Output the [x, y] coordinate of the center of the cell containing the given text.  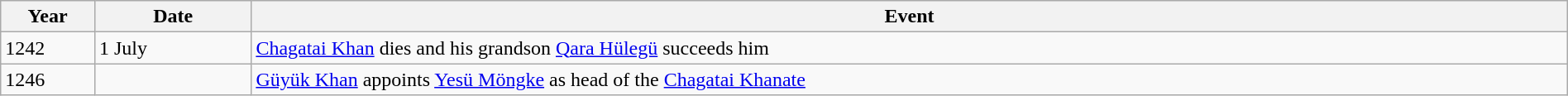
Year [48, 17]
1246 [48, 79]
Güyük Khan appoints Yesü Möngke as head of the Chagatai Khanate [910, 79]
Date [172, 17]
1242 [48, 48]
Chagatai Khan dies and his grandson Qara Hülegü succeeds him [910, 48]
Event [910, 17]
1 July [172, 48]
